For the text-containing cell, return its midpoint in [X, Y] coordinate format. 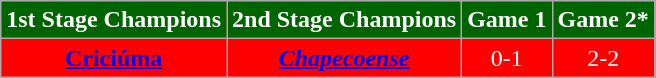
2nd Stage Champions [344, 20]
Game 1 [507, 20]
Chapecoense [344, 58]
Game 2* [603, 20]
Criciúma [114, 58]
1st Stage Champions [114, 20]
0-1 [507, 58]
2-2 [603, 58]
